Determine the [X, Y] coordinate at the center of the cell enclosing the given text.  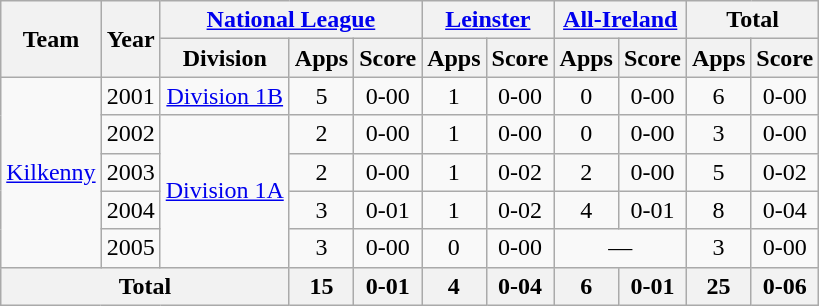
15 [321, 286]
Team [51, 39]
Leinster [488, 20]
8 [718, 210]
Division 1B [224, 96]
Division 1A [224, 191]
Year [130, 39]
National League [290, 20]
2002 [130, 134]
2004 [130, 210]
25 [718, 286]
2003 [130, 172]
Kilkenny [51, 172]
Division [224, 58]
2005 [130, 248]
— [620, 248]
0-06 [785, 286]
2001 [130, 96]
All-Ireland [620, 20]
